Capture the cell that displays the provided text and extract its (x, y) central coordinate. 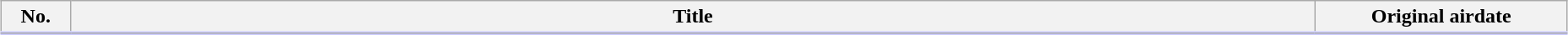
No. (35, 17)
Title (693, 17)
Original airdate (1441, 17)
